From the cell containing the given text, extract its center point as [x, y] coordinate. 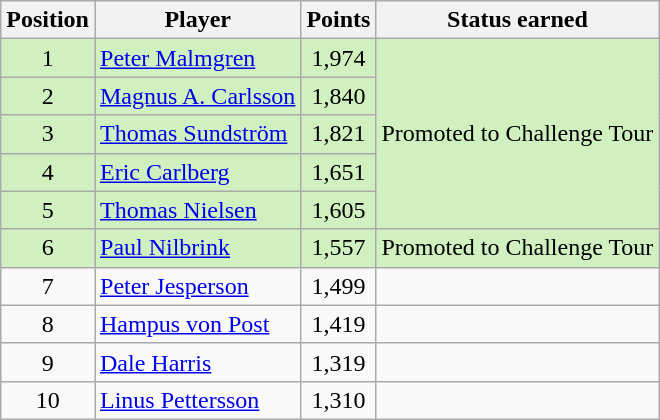
1,499 [338, 286]
3 [48, 134]
1,974 [338, 58]
1,605 [338, 210]
1,557 [338, 248]
Position [48, 20]
4 [48, 172]
Thomas Nielsen [197, 210]
2 [48, 96]
Player [197, 20]
Eric Carlberg [197, 172]
1,419 [338, 324]
1,310 [338, 400]
Hampus von Post [197, 324]
Dale Harris [197, 362]
1,319 [338, 362]
1 [48, 58]
1,651 [338, 172]
Magnus A. Carlsson [197, 96]
Linus Pettersson [197, 400]
Paul Nilbrink [197, 248]
Status earned [518, 20]
1,821 [338, 134]
7 [48, 286]
Peter Malmgren [197, 58]
5 [48, 210]
Points [338, 20]
Thomas Sundström [197, 134]
10 [48, 400]
1,840 [338, 96]
6 [48, 248]
8 [48, 324]
Peter Jesperson [197, 286]
9 [48, 362]
